Pinpoint the cell where the given text exists, returning its [x, y] midpoint coordinate. 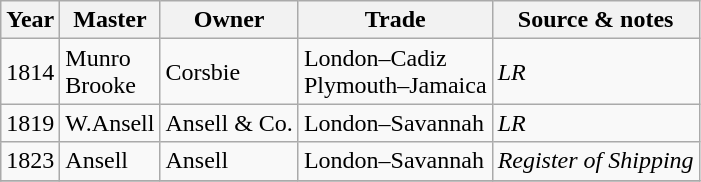
Corsbie [229, 72]
1819 [30, 123]
W.Ansell [110, 123]
1823 [30, 161]
Trade [395, 20]
1814 [30, 72]
Register of Shipping [596, 161]
MunroBrooke [110, 72]
Source & notes [596, 20]
Ansell & Co. [229, 123]
Owner [229, 20]
Year [30, 20]
Master [110, 20]
London–CadizPlymouth–Jamaica [395, 72]
